Provide the [x, y] coordinate of the cell's center where the given text is located.  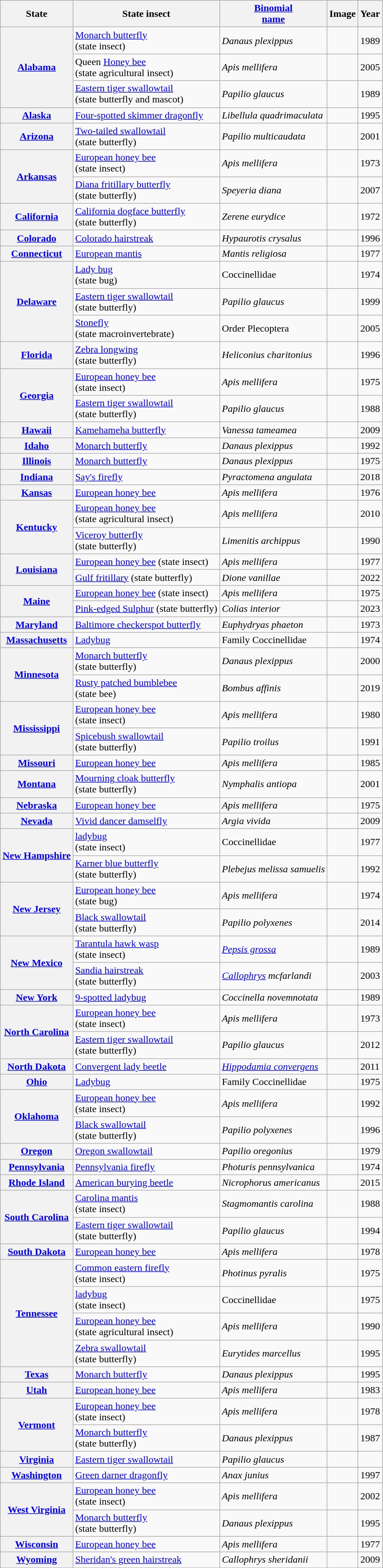
Delaware [37, 301]
2010 [370, 513]
Ohio [37, 1082]
Libellula quadrimaculata [273, 115]
Plebejus melissa samuelis [273, 869]
Gulf fritillary (state butterfly) [146, 577]
1994 [370, 1230]
Florida [37, 355]
State [37, 14]
2003 [370, 976]
European honey bee(state agricultural insect) [146, 513]
Order Plecoptera [273, 328]
Arizona [37, 137]
Mississippi [37, 728]
Vivid dancer damselfly [146, 821]
Colorado [37, 238]
Coccinella novemnotata [273, 997]
California dogface butterfly(state butterfly) [146, 216]
Monarch butterfly(state butterfly) [146, 662]
2007 [370, 190]
1991 [370, 741]
Queen Honey bee(state agricultural insect) [146, 67]
Alabama [37, 67]
Connecticut [37, 253]
Missouri [37, 763]
Four-spotted skimmer dragonfly [146, 115]
New Hampshire [37, 855]
1985 [370, 763]
Oklahoma [37, 1117]
North Carolina [37, 1032]
South Dakota [37, 1252]
Sandia hairstreak (state butterfly) [146, 976]
European honey bee(state bug) [146, 895]
Vermont [37, 1425]
Pennsylvania [37, 1167]
Eastern tiger swallowtail(state butterfly and mascot) [146, 94]
American burying beetle [146, 1182]
Eurytides marcellus [273, 1353]
Callophrys mcfarlandi [273, 976]
Pyractomena angulata [273, 477]
Papilio troilus [273, 741]
Illinois [37, 461]
Dione vanillae [273, 577]
Hippodamia convergens [273, 1066]
Maryland [37, 624]
Nymphalis antiopa [273, 784]
Rusty patched bumblebee(state bee) [146, 688]
2000 [370, 662]
Two-tailed swallowtail (state butterfly) [146, 137]
New York [37, 997]
Callophrys sheridanii [273, 1560]
1997 [370, 1475]
Mourning cloak butterfly(state butterfly) [146, 784]
Wisconsin [37, 1544]
Nevada [37, 821]
Stagmomantis carolina [273, 1204]
1979 [370, 1151]
Say's firefly [146, 477]
1987 [370, 1438]
9-spotted ladybug [146, 997]
Photuris pennsylvanica [273, 1167]
Virginia [37, 1459]
Texas [37, 1375]
Lady bug (state bug) [146, 275]
South Carolina [37, 1217]
Pepsis grossa [273, 949]
Convergent lady beetle [146, 1066]
Hypaurotis crysalus [273, 238]
Zebra swallowtail (state butterfly) [146, 1353]
Hawaii [37, 430]
Mantis religiosa [273, 253]
Washington [37, 1475]
Binomial name [273, 14]
Eastern tiger swallowtail [146, 1459]
1972 [370, 216]
Zerene eurydice [273, 216]
Colorado hairstreak [146, 238]
2014 [370, 922]
Pink-edged Sulphur (state butterfly) [146, 609]
North Dakota [37, 1066]
Papilio oregonius [273, 1151]
Black swallowtail(state butterfly) [146, 922]
Karner blue butterfly (state butterfly) [146, 869]
Maine [37, 601]
Utah [37, 1390]
Idaho [37, 446]
European mantis [146, 253]
State insect [146, 14]
2002 [370, 1496]
Pennsylvania firefly [146, 1167]
Kansas [37, 492]
Massachusetts [37, 640]
Rhode Island [37, 1182]
Green darner dragonfly [146, 1475]
Nebraska [37, 805]
Nicrophorus americanus [273, 1182]
2018 [370, 477]
Oregon [37, 1151]
Minnesota [37, 675]
2012 [370, 1045]
Black swallowtail (state butterfly) [146, 1130]
Kentucky [37, 527]
Limenitis archippus [273, 541]
Baltimore checkerspot butterfly [146, 624]
New Jersey [37, 909]
Arkansas [37, 177]
1983 [370, 1390]
Oregon swallowtail [146, 1151]
Viceroy butterfly(state butterfly) [146, 541]
Argia vivida [273, 821]
2011 [370, 1066]
New Mexico [37, 962]
Euphydryas phaeton [273, 624]
Image [343, 14]
Zebra longwing (state butterfly) [146, 355]
Bombus affinis [273, 688]
Louisiana [37, 569]
Indiana [37, 477]
1976 [370, 492]
2015 [370, 1182]
Carolina mantis (state insect) [146, 1204]
California [37, 216]
Monarch butterfly(state insect) [146, 40]
Sheridan's green hairstreak [146, 1560]
Wyoming [37, 1560]
1980 [370, 715]
Diana fritillary butterfly (state butterfly) [146, 190]
European honey bee (state agricultural insect) [146, 1326]
Tarantula hawk wasp (state insect) [146, 949]
Alaska [37, 115]
2019 [370, 688]
Year [370, 14]
Papilio multicaudata [273, 137]
Colias interior [273, 609]
Kamehameha butterfly [146, 430]
Stonefly(state macroinvertebrate) [146, 328]
Common eastern firefly (state insect) [146, 1273]
1999 [370, 301]
Spicebush swallowtail (state butterfly) [146, 741]
Heliconius charitonius [273, 355]
Tennessee [37, 1313]
Speyeria diana [273, 190]
Vanessa tameamea [273, 430]
Anax junius [273, 1475]
Photinus pyralis [273, 1273]
Montana [37, 784]
2023 [370, 609]
2022 [370, 577]
West Virginia [37, 1510]
Georgia [37, 395]
